From the cell containing the given text, extract its center point as [x, y] coordinate. 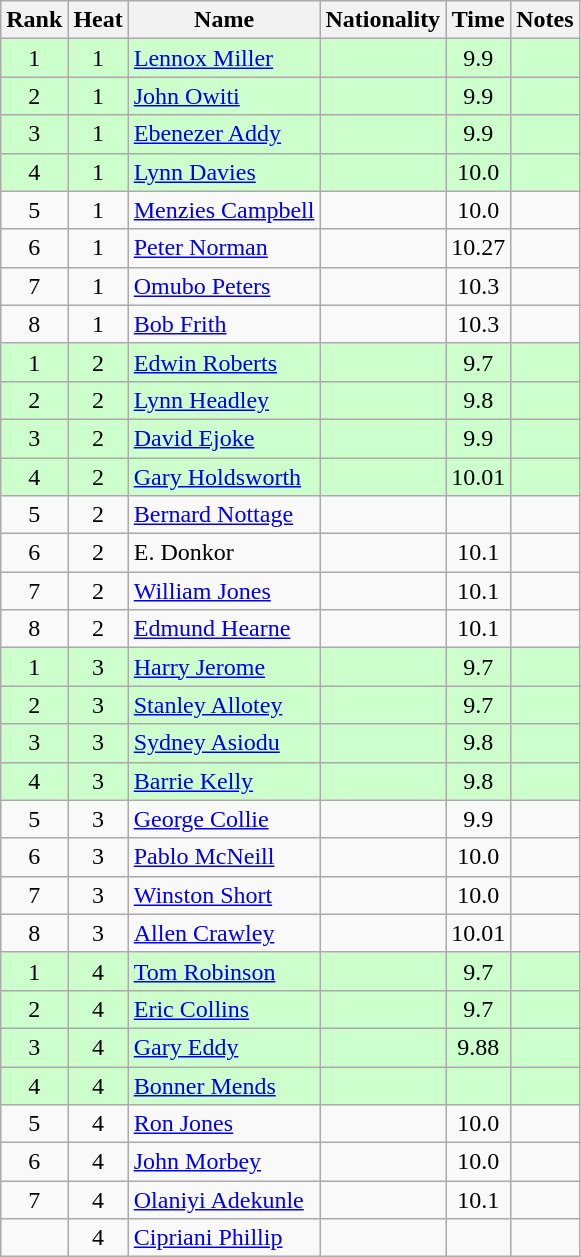
Ron Jones [224, 1124]
Lynn Davies [224, 172]
Barrie Kelly [224, 781]
10.27 [478, 248]
Lynn Headley [224, 400]
David Ejoke [224, 438]
Tom Robinson [224, 971]
George Collie [224, 819]
William Jones [224, 591]
Eric Collins [224, 1009]
Time [478, 20]
Sydney Asiodu [224, 743]
Stanley Allotey [224, 705]
Menzies Campbell [224, 210]
John Owiti [224, 96]
Olaniyi Adekunle [224, 1200]
Notes [545, 20]
9.88 [478, 1047]
Lennox Miller [224, 58]
Edmund Hearne [224, 629]
Cipriani Phillip [224, 1238]
Omubo Peters [224, 286]
Bonner Mends [224, 1085]
E. Donkor [224, 553]
Harry Jerome [224, 667]
Rank [34, 20]
Peter Norman [224, 248]
Name [224, 20]
Gary Holdsworth [224, 477]
Winston Short [224, 895]
Edwin Roberts [224, 362]
Gary Eddy [224, 1047]
Bernard Nottage [224, 515]
Pablo McNeill [224, 857]
Allen Crawley [224, 933]
Heat [98, 20]
John Morbey [224, 1162]
Ebenezer Addy [224, 134]
Nationality [383, 20]
Bob Frith [224, 324]
